Output the (X, Y) coordinate of the center of the cell containing the given text.  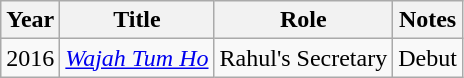
Notes (428, 20)
Year (30, 20)
Rahul's Secretary (304, 58)
Title (137, 20)
2016 (30, 58)
Role (304, 20)
Wajah Tum Ho (137, 58)
Debut (428, 58)
